Scan for the cell matching the given text and deliver its [X, Y] coordinate at center. 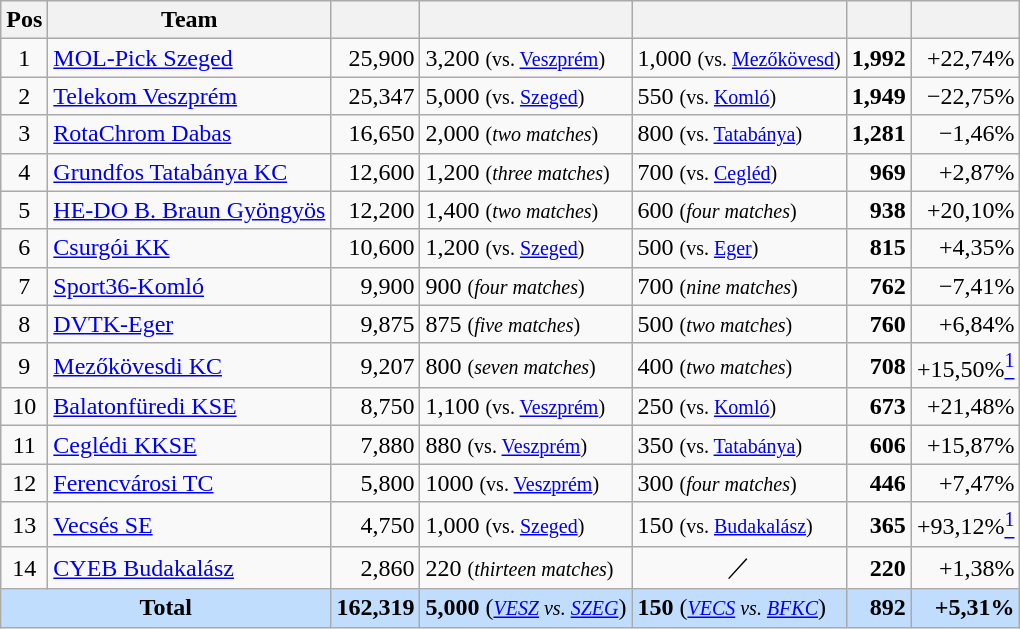
−1,46% [966, 134]
+6,84% [966, 324]
1,200 (vs. Szeged) [526, 248]
9,875 [376, 324]
1,992 [878, 58]
2 [24, 96]
800 (seven matches) [526, 366]
7,880 [376, 445]
Ferencvárosi TC [190, 483]
Pos [24, 20]
+15,87% [966, 445]
550 (vs. Komló) [739, 96]
250 (vs. Komló) [739, 407]
150 (VECS vs. BFKC) [739, 608]
4,750 [376, 524]
8,750 [376, 407]
10,600 [376, 248]
708 [878, 366]
1,200 (three matches) [526, 172]
Vecsés SE [190, 524]
12,200 [376, 210]
1,400 (two matches) [526, 210]
9,207 [376, 366]
4 [24, 172]
446 [878, 483]
RotaChrom Dabas [190, 134]
Sport36-Komló [190, 286]
6 [24, 248]
220 (thirteen matches) [526, 568]
300 (four matches) [739, 483]
606 [878, 445]
25,347 [376, 96]
+2,87% [966, 172]
10 [24, 407]
220 [878, 568]
500 (vs. Eger) [739, 248]
1,281 [878, 134]
5,000 (vs. Szeged) [526, 96]
880 (vs. Veszprém) [526, 445]
CYEB Budakalász [190, 568]
+15,50%1 [966, 366]
400 (two matches) [739, 366]
16,650 [376, 134]
+93,12%1 [966, 524]
700 (nine matches) [739, 286]
1,949 [878, 96]
12 [24, 483]
HE-DO B. Braun Gyöngyös [190, 210]
673 [878, 407]
Balatonfüredi KSE [190, 407]
760 [878, 324]
5,800 [376, 483]
Grundfos Tatabánya KC [190, 172]
+20,10% [966, 210]
9 [24, 366]
162,319 [376, 608]
762 [878, 286]
8 [24, 324]
9,900 [376, 286]
969 [878, 172]
+5,31% [966, 608]
7 [24, 286]
MOL-Pick Szeged [190, 58]
−7,41% [966, 286]
1,000 (vs. Szeged) [526, 524]
2,860 [376, 568]
875 (five matches) [526, 324]
+4,35% [966, 248]
−22,75% [966, 96]
DVTK-Eger [190, 324]
Telekom Veszprém [190, 96]
11 [24, 445]
365 [878, 524]
13 [24, 524]
900 (four matches) [526, 286]
815 [878, 248]
1 [24, 58]
800 (vs. Tatabánya) [739, 134]
Csurgói KK [190, 248]
3,200 (vs. Veszprém) [526, 58]
Total [166, 608]
25,900 [376, 58]
+21,48% [966, 407]
500 (two matches) [739, 324]
150 (vs. Budakalász) [739, 524]
14 [24, 568]
Team [190, 20]
938 [878, 210]
12,600 [376, 172]
1000 (vs. Veszprém) [526, 483]
2,000 (two matches) [526, 134]
+1,38% [966, 568]
Ceglédi KKSE [190, 445]
5,000 (VESZ vs. SZEG) [526, 608]
700 (vs. Cegléd) [739, 172]
350 (vs. Tatabánya) [739, 445]
892 [878, 608]
／ [739, 568]
5 [24, 210]
+22,74% [966, 58]
+7,47% [966, 483]
Mezőkövesdi KC [190, 366]
3 [24, 134]
1,100 (vs. Veszprém) [526, 407]
600 (four matches) [739, 210]
1,000 (vs. Mezőkövesd) [739, 58]
